Detect which cell encompasses the target text, then output its [X, Y] center coordinate. 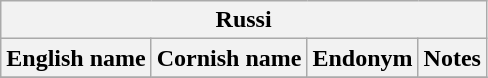
Cornish name [229, 58]
Notes [452, 58]
English name [76, 58]
Russi [244, 20]
Endonym [362, 58]
